From the cell containing the given text, extract its center point as (x, y) coordinate. 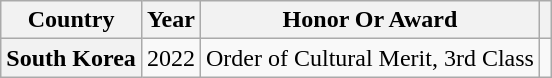
2022 (170, 58)
Order of Cultural Merit, 3rd Class (370, 58)
South Korea (72, 58)
Year (170, 20)
Country (72, 20)
Honor Or Award (370, 20)
